Determine the (x, y) coordinate at the center of the cell enclosing the given text.  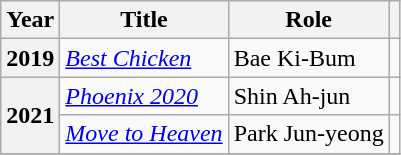
Best Chicken (144, 58)
Park Jun-yeong (308, 134)
Shin Ah-jun (308, 96)
Move to Heaven (144, 134)
2019 (30, 58)
Year (30, 20)
Role (308, 20)
2021 (30, 115)
Phoenix 2020 (144, 96)
Title (144, 20)
Bae Ki-Bum (308, 58)
